Identify which cell holds the provided text, then report its (x, y) central coordinate. 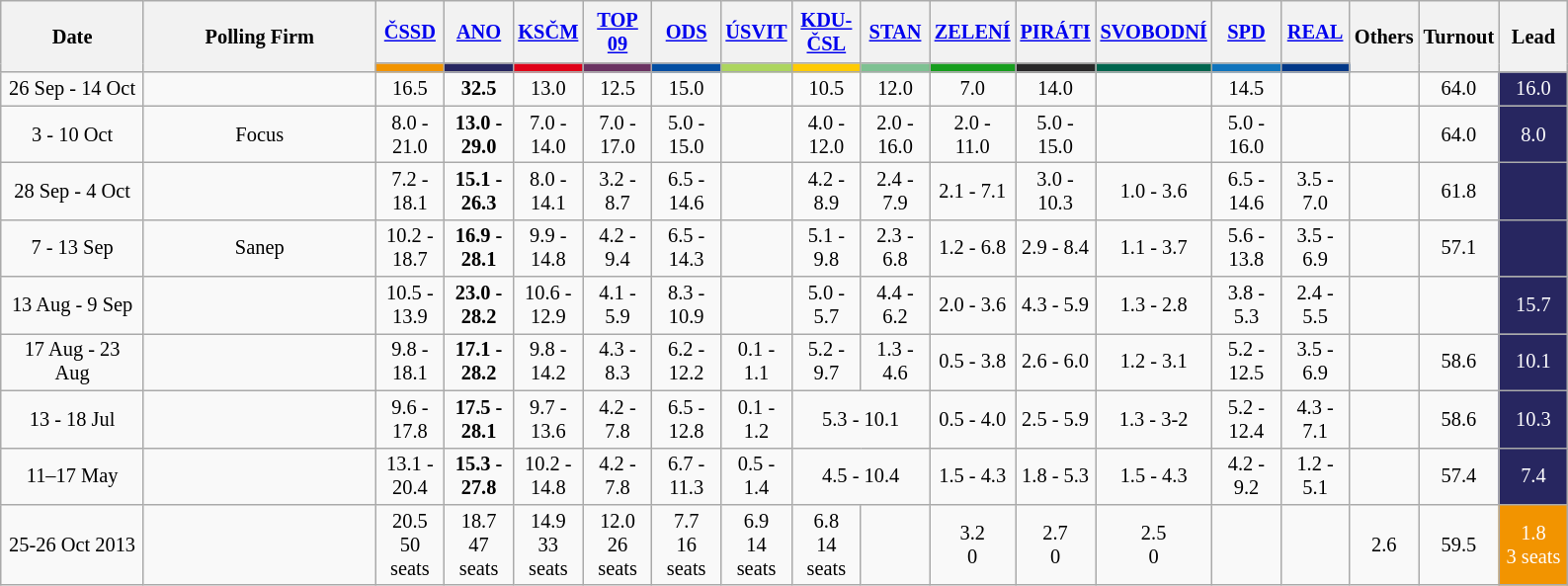
4.3 - 8.3 (618, 362)
10.5 - 13.9 (410, 305)
1.2 - 5.1 (1315, 476)
SVOBODNÍ (1154, 32)
9.8 - 18.1 (410, 362)
4.0 - 12.0 (827, 134)
20.550 seats (410, 544)
32.5 (479, 89)
9.9 - 14.8 (547, 248)
16.5 (410, 89)
Focus (259, 134)
4.2 - 8.9 (827, 191)
6.814 seats (827, 544)
12.026 seats (618, 544)
7.716 seats (687, 544)
6.5 - 14.3 (687, 248)
3.2 - 8.7 (618, 191)
5.3 - 10.1 (862, 419)
25-26 Oct 2013 (73, 544)
1.8 - 5.3 (1055, 476)
10.3 (1533, 419)
13.1 - 20.4 (410, 476)
57.4 (1458, 476)
15.7 (1533, 305)
9.7 - 13.6 (547, 419)
2.6 - 6.0 (1055, 362)
2.6 (1384, 544)
5.0 - 16.0 (1247, 134)
5.2 - 12.5 (1247, 362)
Polling Firm (259, 36)
2.0 - 11.0 (972, 134)
13.0 (547, 89)
1.2 - 3.1 (1154, 362)
16.9 - 28.1 (479, 248)
8.0 - 21.0 (410, 134)
Turnout (1458, 36)
14.933 seats (547, 544)
1.3 - 4.6 (895, 362)
12.0 (895, 89)
13.0 - 29.0 (479, 134)
0.5 - 1.4 (757, 476)
PIRÁTI (1055, 32)
ČSSD (410, 32)
3.20 (972, 544)
8.0 - 14.1 (547, 191)
1.1 - 3.7 (1154, 248)
10.5 (827, 89)
4.4 - 6.2 (895, 305)
8.3 - 10.9 (687, 305)
2.5 - 5.9 (1055, 419)
28 Sep - 4 Oct (73, 191)
7.4 (1533, 476)
6.7 - 11.3 (687, 476)
5.1 - 9.8 (827, 248)
5.2 - 9.7 (827, 362)
10.1 (1533, 362)
7.2 - 18.1 (410, 191)
KDU-ČSL (827, 32)
12.5 (618, 89)
11–17 May (73, 476)
REAL (1315, 32)
STAN (895, 32)
8.0 (1533, 134)
1.2 - 6.8 (972, 248)
1.3 - 2.8 (1154, 305)
17.1 - 28.2 (479, 362)
23.0 - 28.2 (479, 305)
13 Aug - 9 Sep (73, 305)
2.0 - 16.0 (895, 134)
3 - 10 Oct (73, 134)
5.6 - 13.8 (1247, 248)
4.5 - 10.4 (862, 476)
10.6 - 12.9 (547, 305)
2.9 - 8.4 (1055, 248)
4.3 - 7.1 (1315, 419)
4.2 - 9.2 (1247, 476)
ANO (479, 32)
7 - 13 Sep (73, 248)
3.8 - 5.3 (1247, 305)
Lead (1533, 36)
6.914 seats (757, 544)
14.5 (1247, 89)
15.0 (687, 89)
18.747 seats (479, 544)
ODS (687, 32)
Sanep (259, 248)
4.3 - 5.9 (1055, 305)
57.1 (1458, 248)
10.2 - 14.8 (547, 476)
2.4 - 5.5 (1315, 305)
7.0 - 17.0 (618, 134)
Others (1384, 36)
3.0 - 10.3 (1055, 191)
13 - 18 Jul (73, 419)
4.2 - 9.4 (618, 248)
1.3 - 3-2 (1154, 419)
3.5 - 7.0 (1315, 191)
6.2 - 12.2 (687, 362)
Date (73, 36)
26 Sep - 14 Oct (73, 89)
5.2 - 12.4 (1247, 419)
2.4 - 7.9 (895, 191)
7.0 (972, 89)
2.0 - 3.6 (972, 305)
59.5 (1458, 544)
1.83 seats (1533, 544)
17.5 - 28.1 (479, 419)
0.5 - 3.8 (972, 362)
2.3 - 6.8 (895, 248)
SPD (1247, 32)
ZELENÍ (972, 32)
2.50 (1154, 544)
15.3 - 27.8 (479, 476)
2.70 (1055, 544)
6.5 - 12.8 (687, 419)
1.0 - 3.6 (1154, 191)
14.0 (1055, 89)
15.1 - 26.3 (479, 191)
61.8 (1458, 191)
ÚSVIT (757, 32)
2.1 - 7.1 (972, 191)
9.6 - 17.8 (410, 419)
0.5 - 4.0 (972, 419)
TOP 09 (618, 32)
4.1 - 5.9 (618, 305)
5.0 - 5.7 (827, 305)
7.0 - 14.0 (547, 134)
9.8 - 14.2 (547, 362)
10.2 - 18.7 (410, 248)
0.1 - 1.1 (757, 362)
0.1 - 1.2 (757, 419)
KSČM (547, 32)
16.0 (1533, 89)
17 Aug - 23 Aug (73, 362)
